Find where the given text appears and provide that cell's center as [x, y] coordinate. 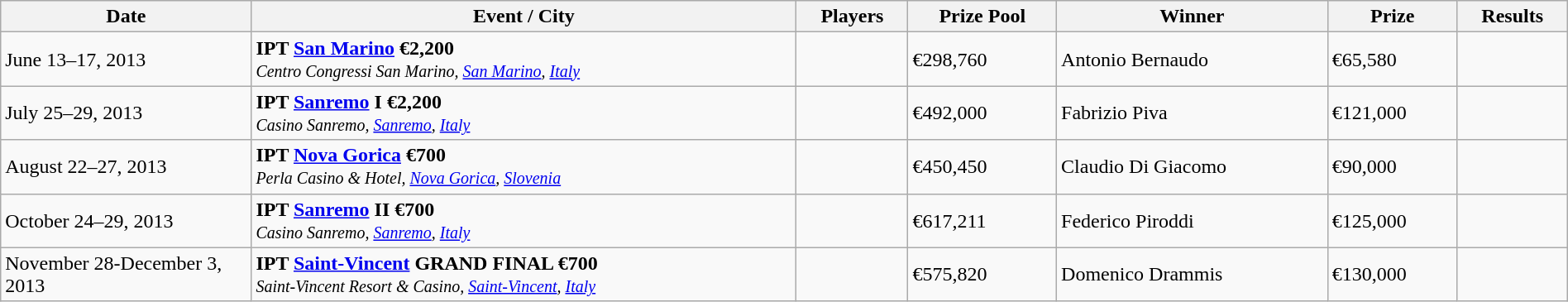
Federico Piroddi [1193, 220]
October 24–29, 2013 [126, 220]
Domenico Drammis [1193, 275]
July 25–29, 2013 [126, 113]
€130,000 [1393, 275]
IPT Sanremo II €700Casino Sanremo, Sanremo, Italy [524, 220]
IPT Nova Gorica €700Perla Casino & Hotel, Nova Gorica, Slovenia [524, 167]
Antonio Bernaudo [1193, 60]
June 13–17, 2013 [126, 60]
Winner [1193, 17]
IPT Saint-Vincent GRAND FINAL €700Saint-Vincent Resort & Casino, Saint-Vincent, Italy [524, 275]
Claudio Di Giacomo [1193, 167]
€492,000 [982, 113]
€125,000 [1393, 220]
€121,000 [1393, 113]
IPT San Marino €2,200Centro Congressi San Marino, San Marino, Italy [524, 60]
IPT Sanremo I €2,200Casino Sanremo, Sanremo, Italy [524, 113]
€575,820 [982, 275]
Players [852, 17]
Event / City [524, 17]
Fabrizio Piva [1193, 113]
€90,000 [1393, 167]
€617,211 [982, 220]
Prize Pool [982, 17]
Results [1512, 17]
Prize [1393, 17]
€450,450 [982, 167]
€65,580 [1393, 60]
August 22–27, 2013 [126, 167]
November 28-December 3, 2013 [126, 275]
€298,760 [982, 60]
Date [126, 17]
